From the cell containing the given text, extract its center point as [X, Y] coordinate. 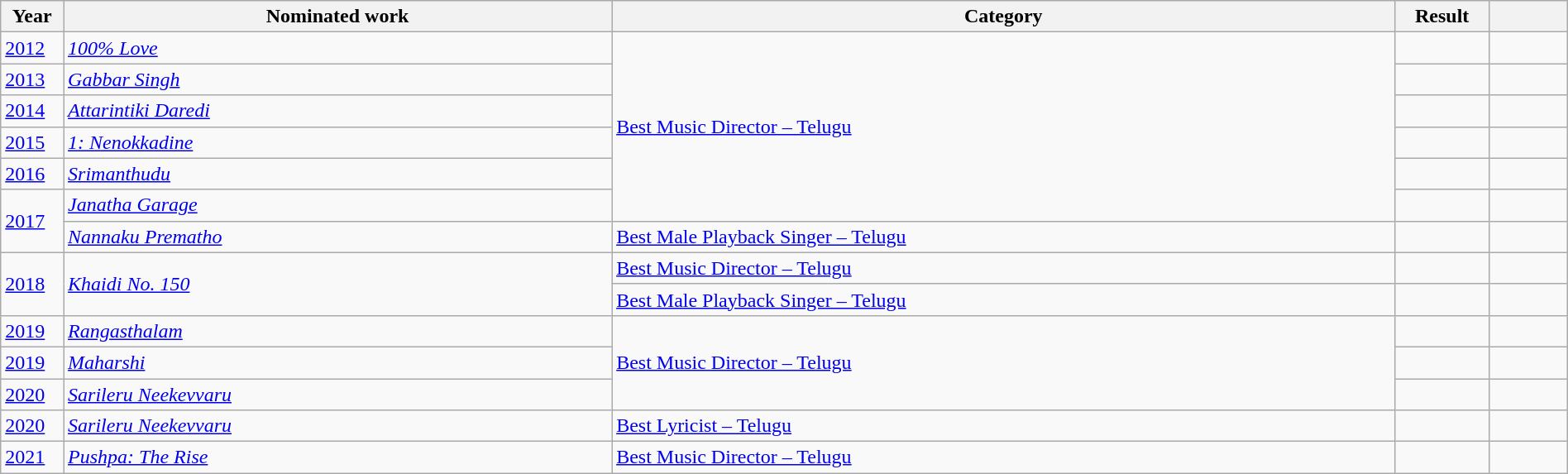
Nannaku Prematho [337, 237]
Janatha Garage [337, 205]
2015 [32, 142]
100% Love [337, 48]
Category [1004, 17]
2016 [32, 174]
Gabbar Singh [337, 79]
Attarintiki Daredi [337, 111]
Rangasthalam [337, 331]
Srimanthudu [337, 174]
Nominated work [337, 17]
2014 [32, 111]
Pushpa: The Rise [337, 457]
2012 [32, 48]
2018 [32, 284]
Maharshi [337, 362]
2021 [32, 457]
Result [1442, 17]
2013 [32, 79]
Best Lyricist – Telugu [1004, 426]
Year [32, 17]
Khaidi No. 150 [337, 284]
1: Nenokkadine [337, 142]
2017 [32, 221]
